Determine the (x, y) coordinate at the center of the cell enclosing the given text.  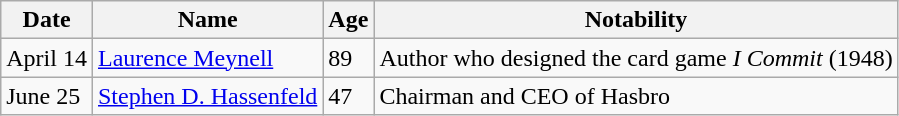
Author who designed the card game I Commit (1948) (636, 58)
89 (348, 58)
April 14 (47, 58)
Stephen D. Hassenfeld (207, 96)
Notability (636, 20)
June 25 (47, 96)
Age (348, 20)
Name (207, 20)
Laurence Meynell (207, 58)
Chairman and CEO of Hasbro (636, 96)
Date (47, 20)
47 (348, 96)
